Output the [X, Y] coordinate of the center of the cell containing the given text.  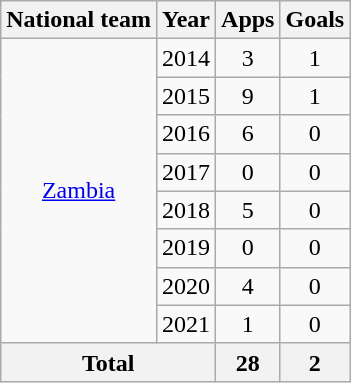
9 [248, 96]
National team [79, 20]
2020 [186, 286]
2016 [186, 134]
2018 [186, 210]
Apps [248, 20]
2015 [186, 96]
2021 [186, 324]
4 [248, 286]
2014 [186, 58]
Zambia [79, 191]
Year [186, 20]
6 [248, 134]
28 [248, 362]
5 [248, 210]
Total [108, 362]
3 [248, 58]
Goals [315, 20]
2017 [186, 172]
2 [315, 362]
2019 [186, 248]
